Search for the cell housing the specified text and yield its [x, y] center coordinate. 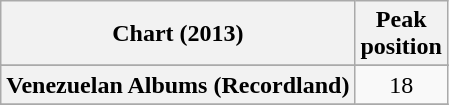
Peakposition [401, 34]
Chart (2013) [178, 34]
18 [401, 85]
Venezuelan Albums (Recordland) [178, 85]
